Detect which cell encompasses the target text, then output its [X, Y] center coordinate. 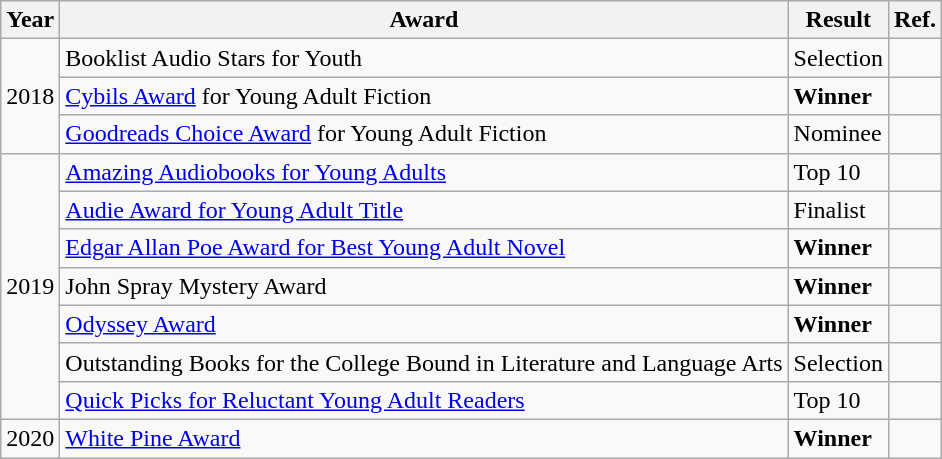
Booklist Audio Stars for Youth [424, 58]
Goodreads Choice Award for Young Adult Fiction [424, 134]
Odyssey Award [424, 324]
Outstanding Books for the College Bound in Literature and Language Arts [424, 362]
2019 [30, 286]
Result [838, 20]
2018 [30, 96]
Nominee [838, 134]
White Pine Award [424, 438]
Edgar Allan Poe Award for Best Young Adult Novel [424, 248]
Award [424, 20]
2020 [30, 438]
Amazing Audiobooks for Young Adults [424, 172]
Ref. [914, 20]
Finalist [838, 210]
John Spray Mystery Award [424, 286]
Year [30, 20]
Quick Picks for Reluctant Young Adult Readers [424, 400]
Cybils Award for Young Adult Fiction [424, 96]
Audie Award for Young Adult Title [424, 210]
